Search for the cell housing the specified text and yield its (x, y) center coordinate. 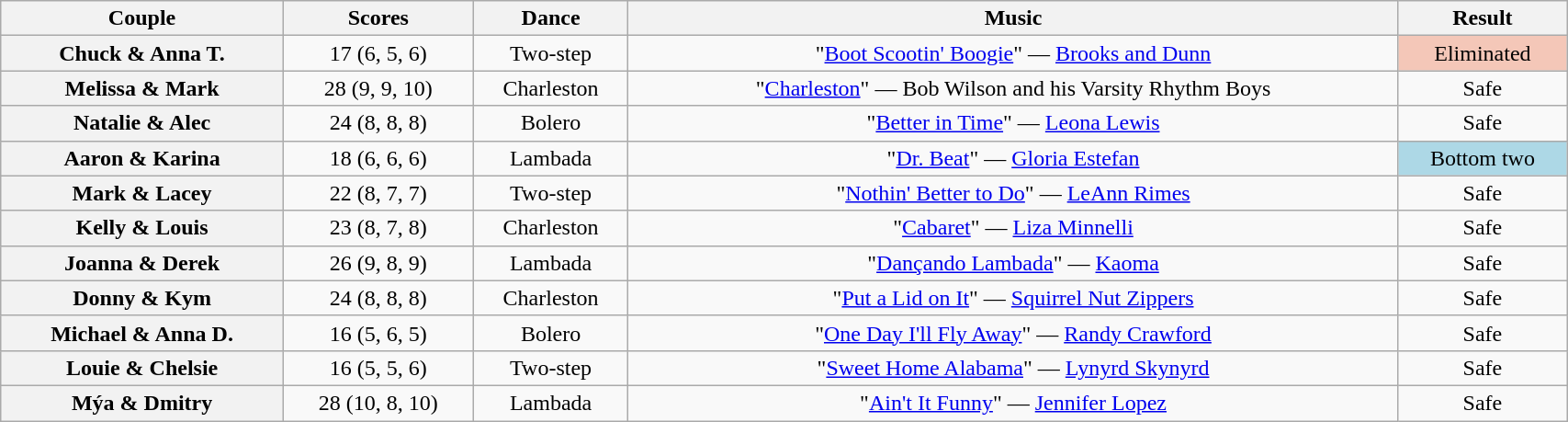
Dance (551, 18)
17 (6, 5, 6) (378, 53)
Eliminated (1483, 53)
28 (9, 9, 10) (378, 88)
Mýa & Dmitry (142, 403)
"Put a Lid on It" — Squirrel Nut Zippers (1013, 298)
Kelly & Louis (142, 228)
Aaron & Karina (142, 158)
16 (5, 6, 5) (378, 333)
"Cabaret" — Liza Minnelli (1013, 228)
Scores (378, 18)
Natalie & Alec (142, 123)
18 (6, 6, 6) (378, 158)
Chuck & Anna T. (142, 53)
22 (8, 7, 7) (378, 193)
"Boot Scootin' Boogie" — Brooks and Dunn (1013, 53)
23 (8, 7, 8) (378, 228)
16 (5, 5, 6) (378, 368)
Bottom two (1483, 158)
Donny & Kym (142, 298)
"Dançando Lambada" — Kaoma (1013, 263)
26 (9, 8, 9) (378, 263)
28 (10, 8, 10) (378, 403)
Melissa & Mark (142, 88)
"Sweet Home Alabama" — Lynyrd Skynyrd (1013, 368)
"Dr. Beat" — Gloria Estefan (1013, 158)
Mark & Lacey (142, 193)
Result (1483, 18)
"Ain't It Funny" — Jennifer Lopez (1013, 403)
Music (1013, 18)
Couple (142, 18)
"Nothin' Better to Do" — LeAnn Rimes (1013, 193)
"One Day I'll Fly Away" — Randy Crawford (1013, 333)
"Better in Time" — Leona Lewis (1013, 123)
"Charleston" — Bob Wilson and his Varsity Rhythm Boys (1013, 88)
Louie & Chelsie (142, 368)
Michael & Anna D. (142, 333)
Joanna & Derek (142, 263)
